For the text-containing cell, return its midpoint in (X, Y) coordinate format. 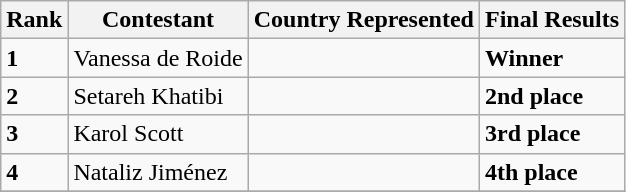
3rd place (552, 134)
Country Represented (364, 20)
2nd place (552, 96)
Rank (34, 20)
Setareh Khatibi (158, 96)
1 (34, 58)
3 (34, 134)
Final Results (552, 20)
Vanessa de Roide (158, 58)
Contestant (158, 20)
Karol Scott (158, 134)
Nataliz Jiménez (158, 172)
4 (34, 172)
2 (34, 96)
4th place (552, 172)
Winner (552, 58)
